For the text-containing cell, return its midpoint in [x, y] coordinate format. 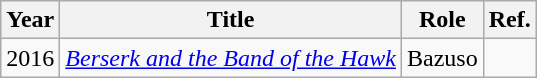
Role [442, 20]
Year [30, 20]
Title [231, 20]
Ref. [510, 20]
Berserk and the Band of the Hawk [231, 58]
Bazuso [442, 58]
2016 [30, 58]
